Locate the cell with the specified text and output its (x, y) center coordinate. 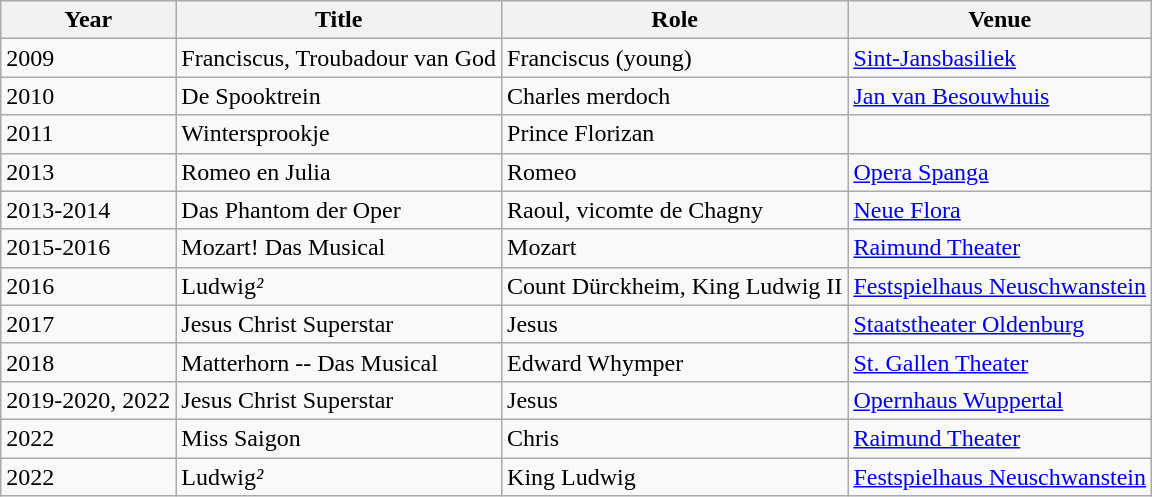
Jan van Besouwhuis (1000, 96)
Matterhorn -- Das Musical (339, 362)
2013-2014 (88, 210)
Franciscus (young) (675, 58)
Romeo en Julia (339, 172)
Franciscus, Troubadour van God (339, 58)
Wintersprookje (339, 134)
Mozart (675, 248)
St. Gallen Theater (1000, 362)
Prince Florizan (675, 134)
Count Dürckheim, King Ludwig II (675, 286)
Opera Spanga (1000, 172)
2019-2020, 2022 (88, 400)
Miss Saigon (339, 438)
Role (675, 20)
Das Phantom der Oper (339, 210)
Romeo (675, 172)
Charles merdoch (675, 96)
2016 (88, 286)
2015-2016 (88, 248)
Neue Flora (1000, 210)
Raoul, vicomte de Chagny (675, 210)
2009 (88, 58)
Opernhaus Wuppertal (1000, 400)
Edward Whymper (675, 362)
King Ludwig (675, 477)
Year (88, 20)
2010 (88, 96)
De Spooktrein (339, 96)
2018 (88, 362)
2017 (88, 324)
Chris (675, 438)
Title (339, 20)
2011 (88, 134)
2013 (88, 172)
Sint-Jansbasiliek (1000, 58)
Staatstheater Oldenburg (1000, 324)
Venue (1000, 20)
Mozart! Das Musical (339, 248)
